Find where the given text appears and provide that cell's center as [x, y] coordinate. 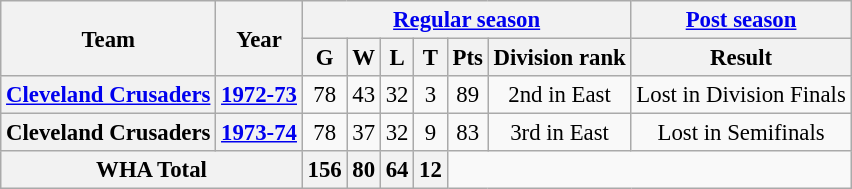
T [430, 58]
Result [741, 58]
156 [324, 170]
89 [468, 95]
Team [108, 38]
9 [430, 133]
64 [396, 170]
L [396, 58]
3 [430, 95]
Lost in Division Finals [741, 95]
37 [364, 133]
Post season [741, 20]
G [324, 58]
12 [430, 170]
83 [468, 133]
1972-73 [260, 95]
Pts [468, 58]
Lost in Semifinals [741, 133]
80 [364, 170]
Division rank [560, 58]
3rd in East [560, 133]
WHA Total [152, 170]
1973-74 [260, 133]
W [364, 58]
43 [364, 95]
Regular season [466, 20]
Year [260, 38]
2nd in East [560, 95]
